Locate the cell with the specified text and output its (X, Y) center coordinate. 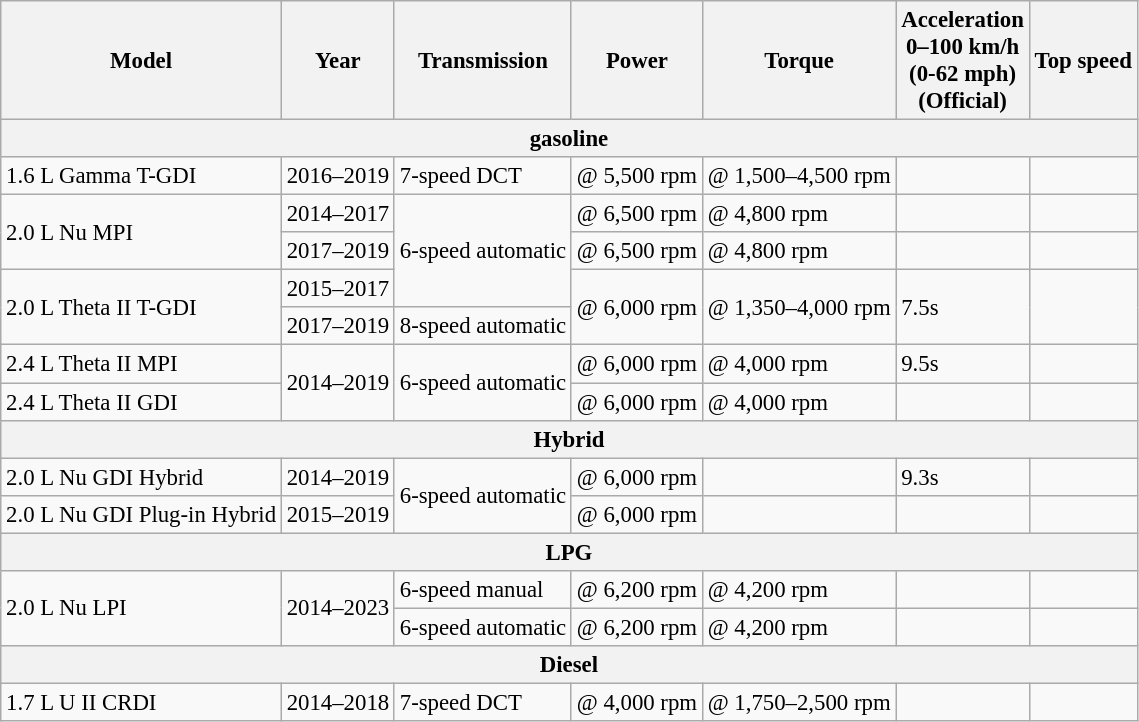
2.0 L Nu GDI Plug-in Hybrid (142, 514)
2.0 L Nu LPI (142, 608)
1.7 L U II CRDI (142, 702)
Transmission (482, 60)
8-speed automatic (482, 327)
6-speed manual (482, 590)
2015–2017 (338, 289)
1.6 L Gamma T-GDI (142, 176)
2014–2018 (338, 702)
9.3s (962, 477)
LPG (569, 552)
@ 5,500 rpm (636, 176)
Year (338, 60)
2.4 L Theta II MPI (142, 364)
2015–2019 (338, 514)
2.4 L Theta II GDI (142, 402)
2014–2023 (338, 608)
Hybrid (569, 439)
Top speed (1083, 60)
2016–2019 (338, 176)
Power (636, 60)
2014–2017 (338, 214)
Diesel (569, 665)
@ 1,350–4,000 rpm (799, 308)
@ 1,750–2,500 rpm (799, 702)
@ 1,500–4,500 rpm (799, 176)
2.0 L Nu GDI Hybrid (142, 477)
2.0 L Theta II T-GDI (142, 308)
7.5s (962, 308)
Torque (799, 60)
Model (142, 60)
2.0 L Nu MPI (142, 232)
Acceleration0–100 km/h(0-62 mph)(Official) (962, 60)
gasoline (569, 139)
9.5s (962, 364)
